Capture the cell that displays the provided text and extract its (x, y) central coordinate. 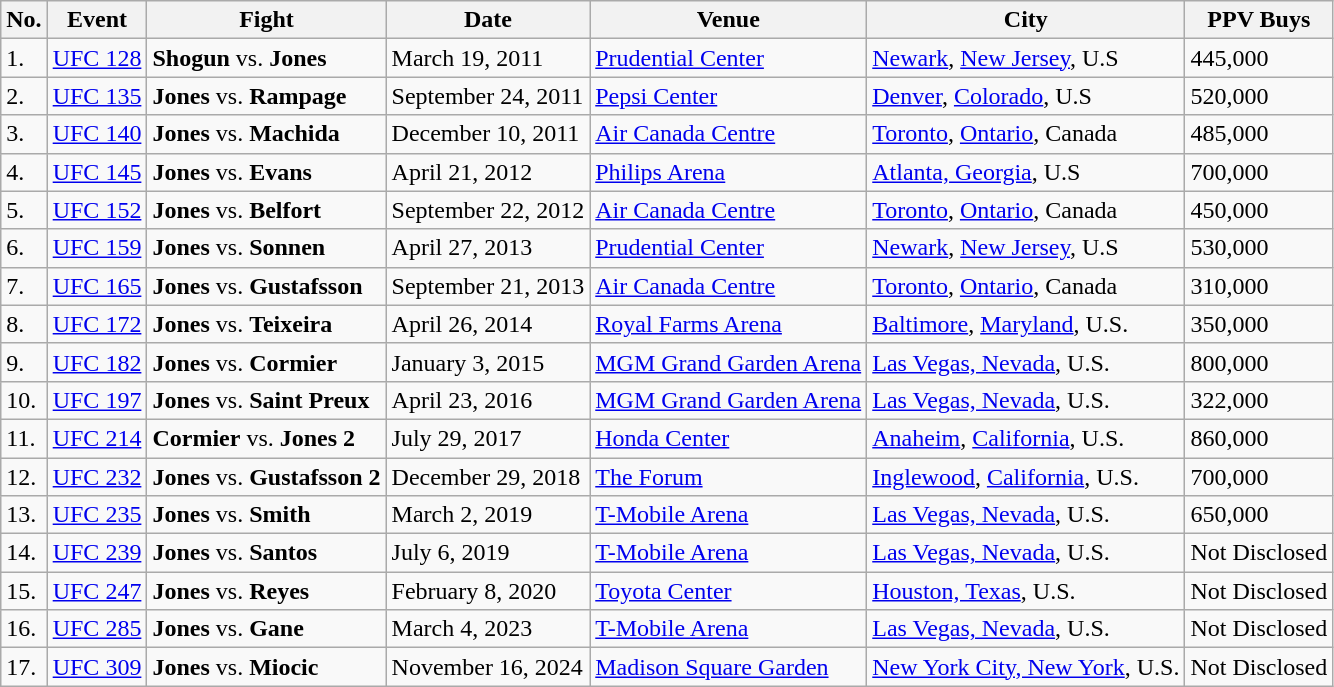
February 8, 2020 (488, 591)
6. (24, 248)
Jones vs. Teixeira (266, 324)
UFC 235 (97, 515)
UFC 152 (97, 210)
Event (97, 20)
650,000 (1259, 515)
Jones vs. Rampage (266, 96)
520,000 (1259, 96)
Jones vs. Reyes (266, 591)
Fight (266, 20)
UFC 135 (97, 96)
530,000 (1259, 248)
Honda Center (728, 438)
Jones vs. Sonnen (266, 248)
December 10, 2011 (488, 134)
Inglewood, California, U.S. (1026, 477)
3. (24, 134)
310,000 (1259, 286)
Atlanta, Georgia, U.S (1026, 172)
September 22, 2012 (488, 210)
860,000 (1259, 438)
11. (24, 438)
April 21, 2012 (488, 172)
Jones vs. Santos (266, 553)
Royal Farms Arena (728, 324)
2. (24, 96)
March 2, 2019 (488, 515)
4. (24, 172)
UFC 197 (97, 400)
Houston, Texas, U.S. (1026, 591)
UFC 182 (97, 362)
Jones vs. Cormier (266, 362)
8. (24, 324)
April 27, 2013 (488, 248)
Madison Square Garden (728, 667)
5. (24, 210)
UFC 214 (97, 438)
14. (24, 553)
322,000 (1259, 400)
UFC 165 (97, 286)
Jones vs. Gustafsson (266, 286)
7. (24, 286)
1. (24, 58)
UFC 140 (97, 134)
450,000 (1259, 210)
The Forum (728, 477)
UFC 128 (97, 58)
485,000 (1259, 134)
Toyota Center (728, 591)
July 29, 2017 (488, 438)
New York City, New York, U.S. (1026, 667)
April 26, 2014 (488, 324)
No. (24, 20)
445,000 (1259, 58)
15. (24, 591)
November 16, 2024 (488, 667)
September 24, 2011 (488, 96)
Venue (728, 20)
16. (24, 629)
March 19, 2011 (488, 58)
9. (24, 362)
UFC 239 (97, 553)
Cormier vs. Jones 2 (266, 438)
Jones vs. Gane (266, 629)
April 23, 2016 (488, 400)
800,000 (1259, 362)
UFC 172 (97, 324)
PPV Buys (1259, 20)
Date (488, 20)
December 29, 2018 (488, 477)
UFC 247 (97, 591)
July 6, 2019 (488, 553)
UFC 309 (97, 667)
September 21, 2013 (488, 286)
13. (24, 515)
Shogun vs. Jones (266, 58)
Jones vs. Belfort (266, 210)
Jones vs. Gustafsson 2 (266, 477)
350,000 (1259, 324)
City (1026, 20)
Jones vs. Saint Preux (266, 400)
Jones vs. Smith (266, 515)
12. (24, 477)
Jones vs. Evans (266, 172)
March 4, 2023 (488, 629)
Jones vs. Miocic (266, 667)
January 3, 2015 (488, 362)
10. (24, 400)
UFC 145 (97, 172)
Philips Arena (728, 172)
17. (24, 667)
UFC 285 (97, 629)
Pepsi Center (728, 96)
Anaheim, California, U.S. (1026, 438)
Baltimore, Maryland, U.S. (1026, 324)
UFC 232 (97, 477)
Denver, Colorado, U.S (1026, 96)
UFC 159 (97, 248)
Jones vs. Machida (266, 134)
